Provide the (X, Y) coordinate of the cell's center where the given text is located.  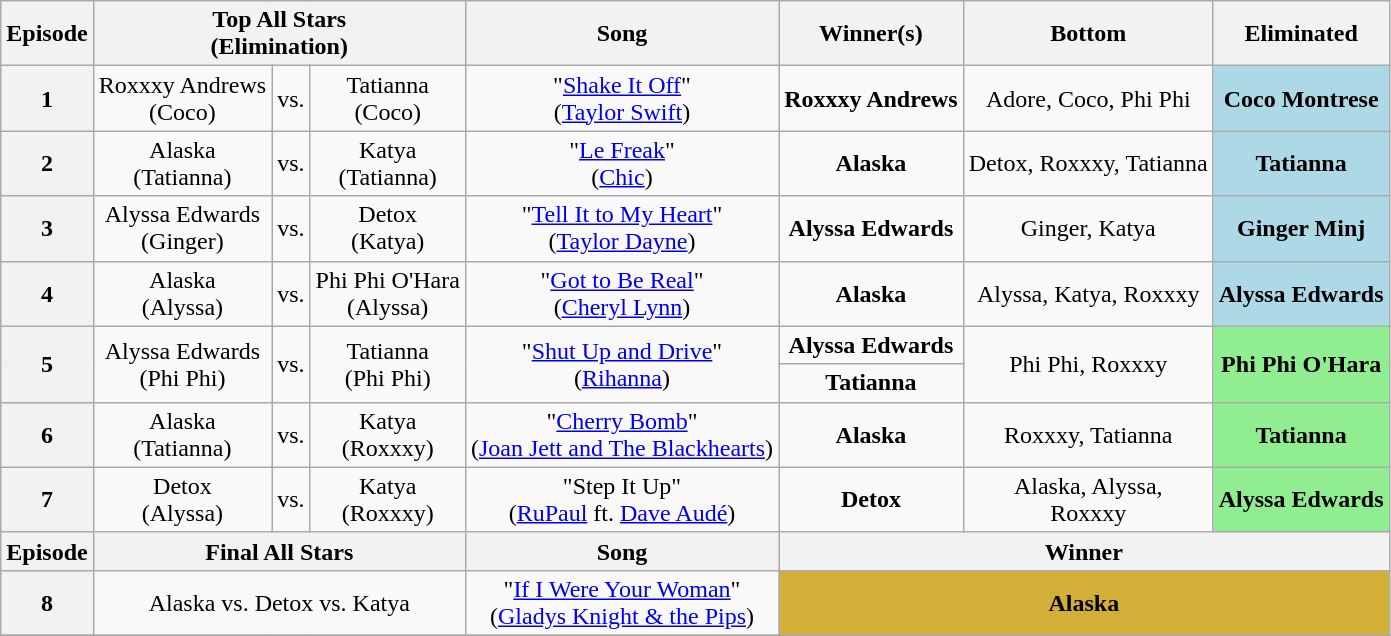
Winner(s) (872, 34)
Phi Phi, Roxxxy (1088, 364)
Top All Stars(Elimination) (279, 34)
Detox(Katya) (388, 228)
Adore, Coco, Phi Phi (1088, 98)
Winner (1084, 551)
4 (47, 294)
"Le Freak"(Chic) (622, 164)
"Tell It to My Heart"(Taylor Dayne) (622, 228)
8 (47, 602)
6 (47, 434)
"Cherry Bomb"(Joan Jett and The Blackhearts) (622, 434)
"If I Were Your Woman"(Gladys Knight & the Pips) (622, 602)
Alaska vs. Detox vs. Katya (279, 602)
2 (47, 164)
1 (47, 98)
Alyssa, Katya, Roxxxy (1088, 294)
5 (47, 364)
Roxxxy Andrews(Coco) (182, 98)
Alaska, Alyssa,Roxxxy (1088, 500)
Tatianna(Phi Phi) (388, 364)
Tatianna(Coco) (388, 98)
"Got to Be Real"(Cheryl Lynn) (622, 294)
Alyssa Edwards(Phi Phi) (182, 364)
Detox, Roxxxy, Tatianna (1088, 164)
Phi Phi O'Hara(Alyssa) (388, 294)
Final All Stars (279, 551)
Alyssa Edwards(Ginger) (182, 228)
"Shake It Off"(Taylor Swift) (622, 98)
Phi Phi O'Hara (1301, 364)
Roxxxy Andrews (872, 98)
7 (47, 500)
"Step It Up"(RuPaul ft. Dave Audé) (622, 500)
Ginger Minj (1301, 228)
Detox (872, 500)
3 (47, 228)
Eliminated (1301, 34)
Alaska(Alyssa) (182, 294)
Bottom (1088, 34)
Roxxxy, Tatianna (1088, 434)
Ginger, Katya (1088, 228)
Coco Montrese (1301, 98)
Katya(Tatianna) (388, 164)
"Shut Up and Drive"(Rihanna) (622, 364)
Detox(Alyssa) (182, 500)
